Capture the cell that displays the provided text and extract its [X, Y] central coordinate. 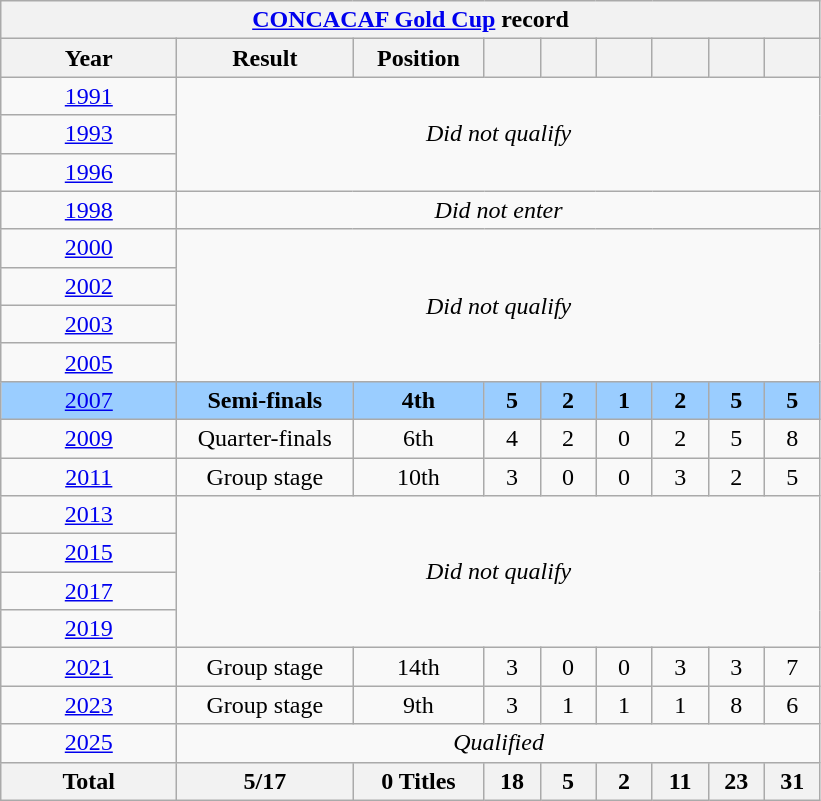
2011 [89, 477]
2009 [89, 438]
5/17 [265, 781]
2015 [89, 553]
CONCACAF Gold Cup record [411, 20]
2005 [89, 362]
4 [512, 438]
1993 [89, 134]
Total [89, 781]
Year [89, 58]
2013 [89, 515]
Did not enter [499, 210]
Quarter-finals [265, 438]
14th [418, 667]
10th [418, 477]
Position [418, 58]
9th [418, 705]
Result [265, 58]
2007 [89, 400]
11 [680, 781]
Qualified [499, 743]
1996 [89, 172]
1998 [89, 210]
7 [792, 667]
18 [512, 781]
2019 [89, 629]
2021 [89, 667]
2000 [89, 248]
2025 [89, 743]
6 [792, 705]
0 Titles [418, 781]
23 [736, 781]
6th [418, 438]
2003 [89, 324]
2002 [89, 286]
31 [792, 781]
4th [418, 400]
2017 [89, 591]
1991 [89, 96]
Semi-finals [265, 400]
2023 [89, 705]
